Extract the (X, Y) coordinate from the center of the cell holding the provided text.  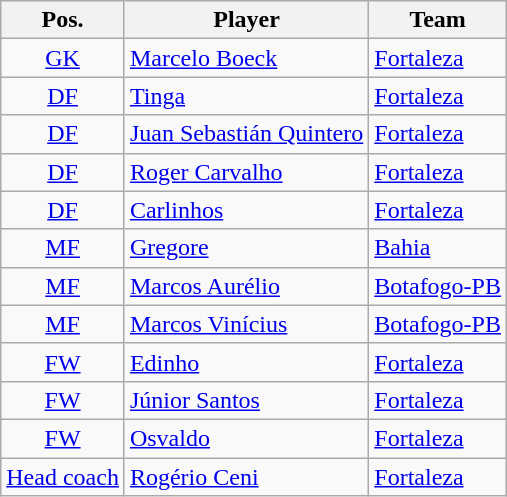
Juan Sebastián Quintero (246, 134)
Player (246, 20)
Marcos Vinícius (246, 324)
Pos. (63, 20)
Marcos Aurélio (246, 286)
Carlinhos (246, 210)
Gregore (246, 248)
Marcelo Boeck (246, 58)
Osvaldo (246, 438)
Team (438, 20)
Rogério Ceni (246, 477)
Júnior Santos (246, 400)
Tinga (246, 96)
GK (63, 58)
Bahia (438, 248)
Roger Carvalho (246, 172)
Edinho (246, 362)
Head coach (63, 477)
